Scan for the cell matching the given text and deliver its [x, y] coordinate at center. 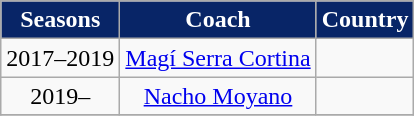
Nacho Moyano [218, 96]
Magí Serra Cortina [218, 58]
Country [365, 20]
2017–2019 [60, 58]
Seasons [60, 20]
2019– [60, 96]
Coach [218, 20]
